Extract the [X, Y] coordinate from the center of the cell holding the provided text.  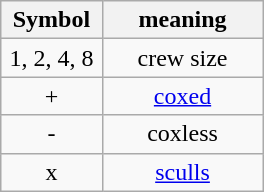
- [52, 134]
meaning [182, 20]
1, 2, 4, 8 [52, 58]
crew size [182, 58]
coxed [182, 96]
sculls [182, 172]
coxless [182, 134]
Symbol [52, 20]
x [52, 172]
+ [52, 96]
